Locate the cell with the specified text and output its (x, y) center coordinate. 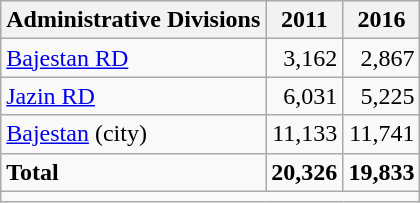
2,867 (382, 58)
Bajestan RD (134, 58)
2016 (382, 20)
11,133 (304, 134)
5,225 (382, 96)
20,326 (304, 172)
3,162 (304, 58)
Bajestan (city) (134, 134)
Jazin RD (134, 96)
11,741 (382, 134)
19,833 (382, 172)
6,031 (304, 96)
2011 (304, 20)
Total (134, 172)
Administrative Divisions (134, 20)
